Determine the (x, y) coordinate at the center of the cell enclosing the given text.  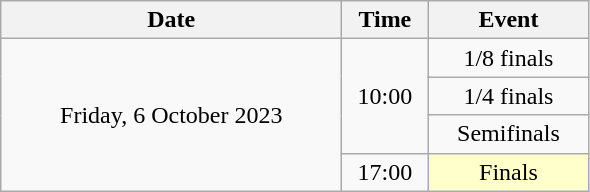
Finals (508, 172)
Date (172, 20)
Friday, 6 October 2023 (172, 115)
17:00 (385, 172)
1/4 finals (508, 96)
Semifinals (508, 134)
Event (508, 20)
1/8 finals (508, 58)
10:00 (385, 96)
Time (385, 20)
